Locate the cell with the specified text and output its (X, Y) center coordinate. 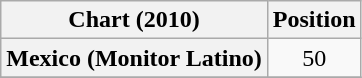
50 (314, 58)
Mexico (Monitor Latino) (134, 58)
Chart (2010) (134, 20)
Position (314, 20)
